Locate the cell with the specified text and output its [X, Y] center coordinate. 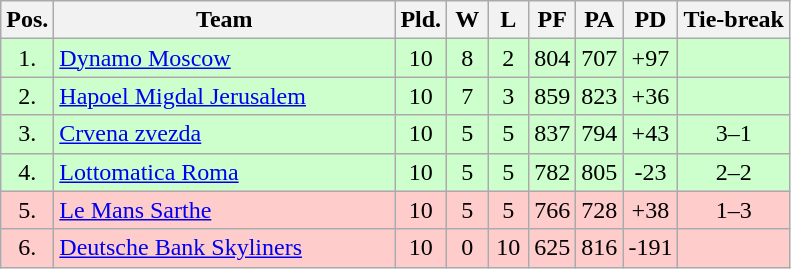
Hapoel Migdal Jerusalem [224, 96]
-191 [650, 248]
Pos. [28, 20]
Le Mans Sarthe [224, 210]
2. [28, 96]
+43 [650, 134]
728 [600, 210]
-23 [650, 172]
Crvena zvezda [224, 134]
2 [508, 58]
5. [28, 210]
3. [28, 134]
816 [600, 248]
859 [552, 96]
Lottomatica Roma [224, 172]
2–2 [734, 172]
W [468, 20]
1–3 [734, 210]
805 [600, 172]
Pld. [421, 20]
7 [468, 96]
804 [552, 58]
3 [508, 96]
Deutsche Bank Skyliners [224, 248]
1. [28, 58]
0 [468, 248]
625 [552, 248]
L [508, 20]
Team [224, 20]
794 [600, 134]
Dynamo Moscow [224, 58]
+38 [650, 210]
Tie-break [734, 20]
707 [600, 58]
823 [600, 96]
+97 [650, 58]
3–1 [734, 134]
PD [650, 20]
PF [552, 20]
782 [552, 172]
PA [600, 20]
+36 [650, 96]
837 [552, 134]
8 [468, 58]
766 [552, 210]
6. [28, 248]
4. [28, 172]
